Scan for the cell matching the given text and deliver its [X, Y] coordinate at center. 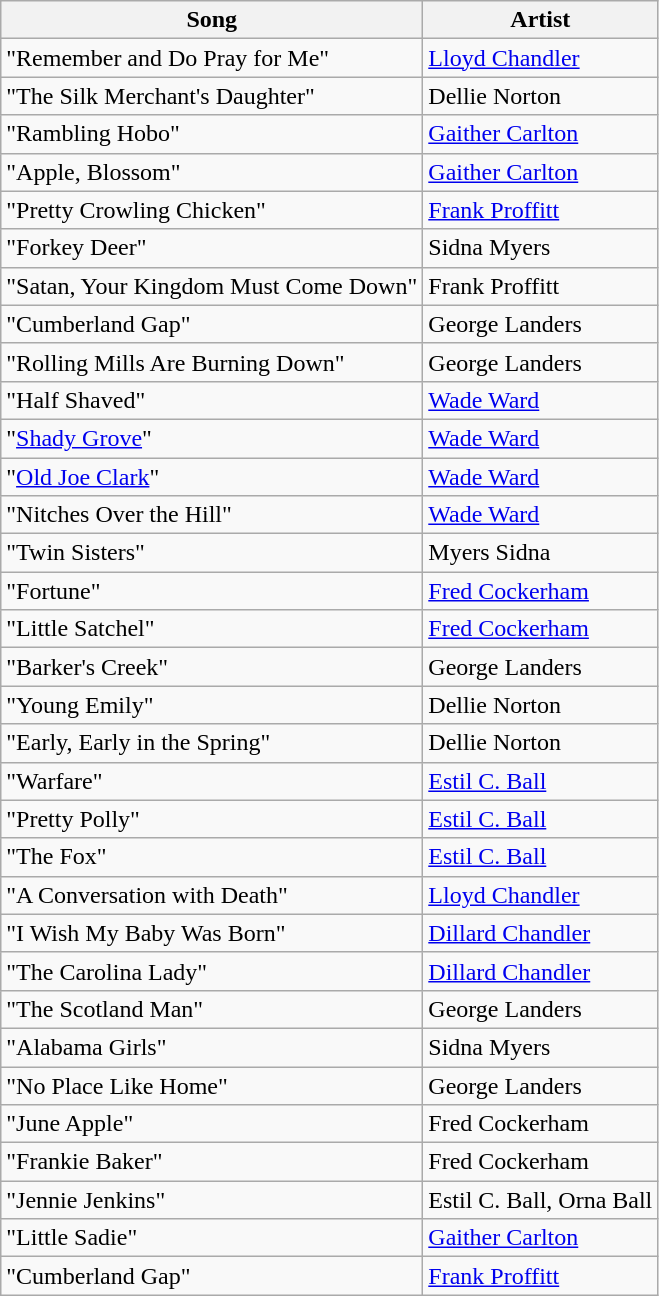
"Pretty Crowling Chicken" [212, 210]
"Apple, Blossom" [212, 172]
"Remember and Do Pray for Me" [212, 58]
"Early, Early in the Spring" [212, 743]
"Young Emily" [212, 705]
"Rolling Mills Are Burning Down" [212, 362]
"A Conversation with Death" [212, 895]
"Pretty Polly" [212, 819]
"Fortune" [212, 591]
Myers Sidna [540, 553]
"Barker's Creek" [212, 667]
"Alabama Girls" [212, 1047]
"No Place Like Home" [212, 1085]
Artist [540, 20]
"Nitches Over the Hill" [212, 515]
"Shady Grove" [212, 438]
"The Carolina Lady" [212, 971]
"Jennie Jenkins" [212, 1200]
"I Wish My Baby Was Born" [212, 933]
"Frankie Baker" [212, 1162]
Estil C. Ball, Orna Ball [540, 1200]
"The Fox" [212, 857]
"Half Shaved" [212, 400]
Song [212, 20]
"The Scotland Man" [212, 1009]
"Little Satchel" [212, 629]
"Rambling Hobo" [212, 134]
"Forkey Deer" [212, 248]
"The Silk Merchant's Daughter" [212, 96]
"Twin Sisters" [212, 553]
"Satan, Your Kingdom Must Come Down" [212, 286]
"Warfare" [212, 781]
"Old Joe Clark" [212, 477]
"June Apple" [212, 1124]
"Little Sadie" [212, 1238]
